Detect which cell encompasses the target text, then output its [x, y] center coordinate. 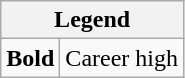
Career high [122, 58]
Legend [92, 20]
Bold [30, 58]
